Capture the cell that displays the provided text and extract its [X, Y] central coordinate. 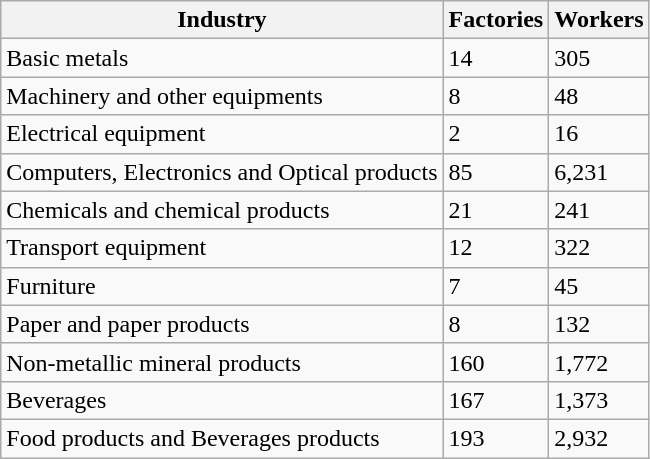
241 [599, 210]
2 [496, 134]
1,373 [599, 400]
Electrical equipment [222, 134]
16 [599, 134]
Basic metals [222, 58]
Machinery and other equipments [222, 96]
85 [496, 172]
21 [496, 210]
Transport equipment [222, 248]
Food products and Beverages products [222, 438]
48 [599, 96]
7 [496, 286]
Industry [222, 20]
160 [496, 362]
167 [496, 400]
1,772 [599, 362]
322 [599, 248]
Chemicals and chemical products [222, 210]
Beverages [222, 400]
6,231 [599, 172]
45 [599, 286]
132 [599, 324]
14 [496, 58]
12 [496, 248]
Furniture [222, 286]
193 [496, 438]
Workers [599, 20]
Non-metallic mineral products [222, 362]
Paper and paper products [222, 324]
2,932 [599, 438]
Factories [496, 20]
Computers, Electronics and Optical products [222, 172]
305 [599, 58]
